Provide the (X, Y) coordinate of the cell's center where the given text is located.  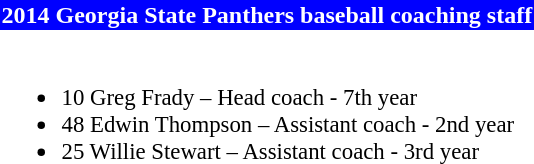
2014 Georgia State Panthers baseball coaching staff (267, 15)
